Return [x, y] of the center of cell containing provided text 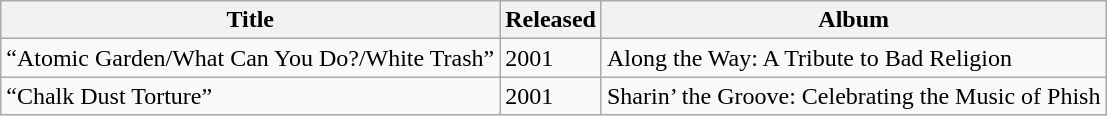
Title [250, 20]
Sharin’ the Groove: Celebrating the Music of Phish [854, 96]
Along the Way: A Tribute to Bad Religion [854, 58]
“Atomic Garden/What Can You Do?/White Trash” [250, 58]
“Chalk Dust Torture” [250, 96]
Released [551, 20]
Album [854, 20]
